Find where the given text appears and provide that cell's center as [X, Y] coordinate. 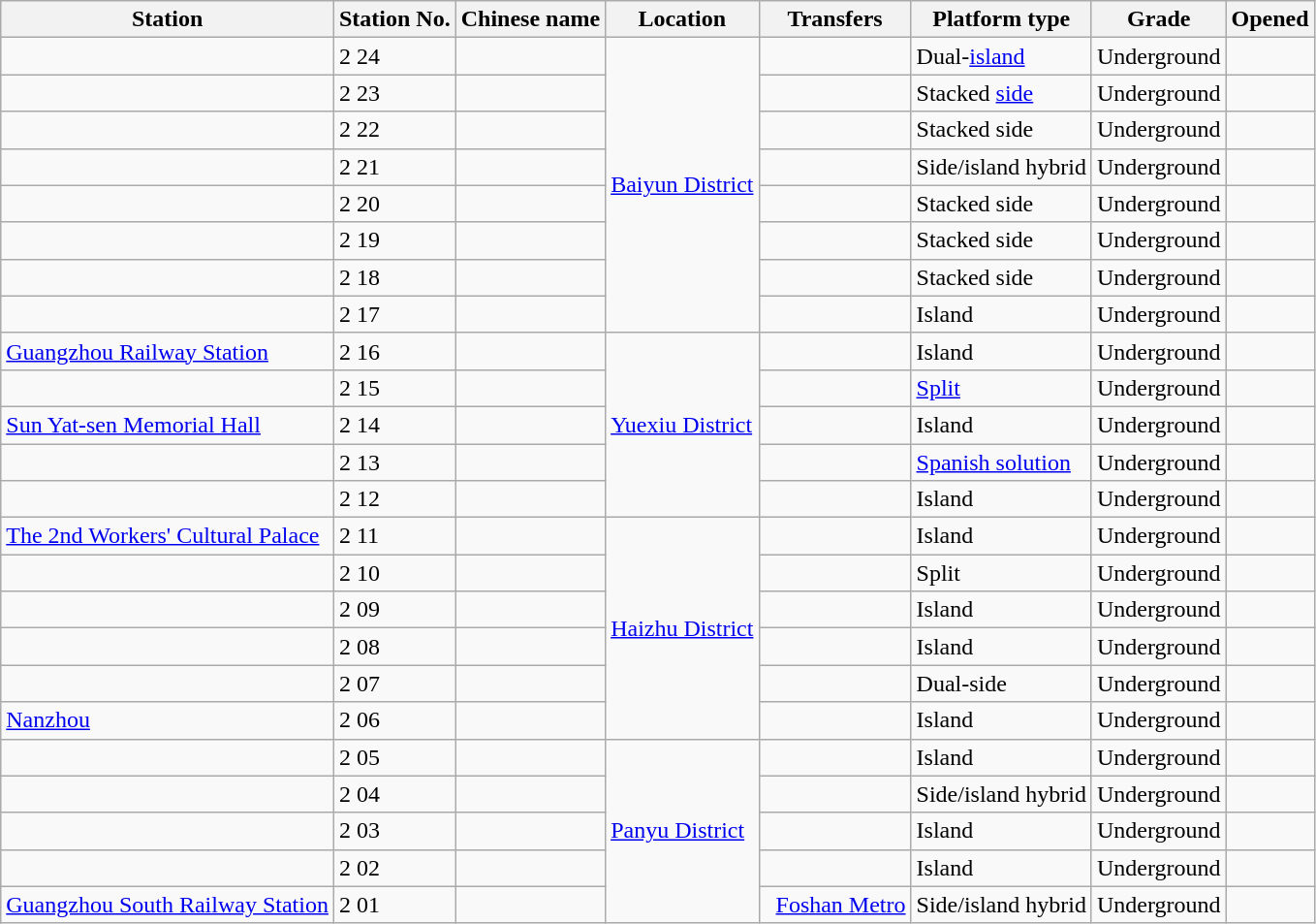
2 18 [394, 277]
2 16 [394, 351]
Dual-island [1001, 56]
Station No. [394, 19]
Guangzhou South Railway Station [168, 905]
2 01 [394, 905]
2 20 [394, 204]
Nanzhou [168, 720]
2 15 [394, 388]
Guangzhou Railway Station [168, 351]
2 24 [394, 56]
2 23 [394, 93]
2 06 [394, 720]
Baiyun District [682, 185]
The 2nd Workers' Cultural Palace [168, 536]
2 02 [394, 868]
2 14 [394, 425]
Chinese name [530, 19]
Platform type [1001, 19]
2 10 [394, 573]
2 12 [394, 499]
Grade [1159, 19]
2 03 [394, 831]
2 19 [394, 240]
2 22 [394, 130]
2 09 [394, 610]
Foshan Metro [835, 905]
2 04 [394, 794]
2 21 [394, 167]
2 05 [394, 757]
Yuexiu District [682, 425]
Sun Yat-sen Memorial Hall [168, 425]
Transfers [835, 19]
Station [168, 19]
2 13 [394, 462]
Dual-side [1001, 684]
2 07 [394, 684]
2 11 [394, 536]
Opened [1269, 19]
Haizhu District [682, 628]
Location [682, 19]
Spanish solution [1001, 462]
2 17 [394, 314]
2 08 [394, 647]
Panyu District [682, 831]
